Determine the (x, y) coordinate at the center of the cell enclosing the given text.  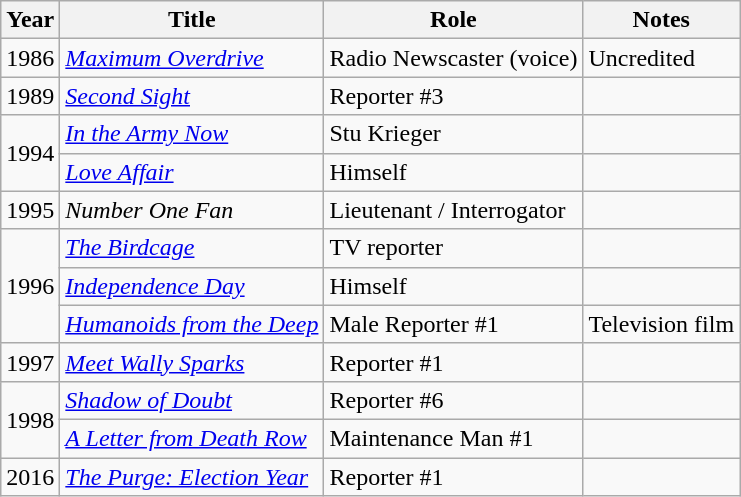
Year (30, 20)
Second Sight (192, 96)
Number One Fan (192, 210)
1986 (30, 58)
Notes (662, 20)
Reporter #6 (454, 400)
1994 (30, 153)
Radio Newscaster (voice) (454, 58)
Uncredited (662, 58)
Title (192, 20)
1997 (30, 362)
Love Affair (192, 172)
Meet Wally Sparks (192, 362)
1996 (30, 286)
Shadow of Doubt (192, 400)
Maximum Overdrive (192, 58)
Television film (662, 324)
1998 (30, 419)
1989 (30, 96)
2016 (30, 477)
Lieutenant / Interrogator (454, 210)
Maintenance Man #1 (454, 438)
A Letter from Death Row (192, 438)
Reporter #3 (454, 96)
Independence Day (192, 286)
TV reporter (454, 248)
The Purge: Election Year (192, 477)
The Birdcage (192, 248)
In the Army Now (192, 134)
Stu Krieger (454, 134)
Role (454, 20)
Male Reporter #1 (454, 324)
1995 (30, 210)
Humanoids from the Deep (192, 324)
